Pinpoint the cell where the given text exists, returning its (X, Y) midpoint coordinate. 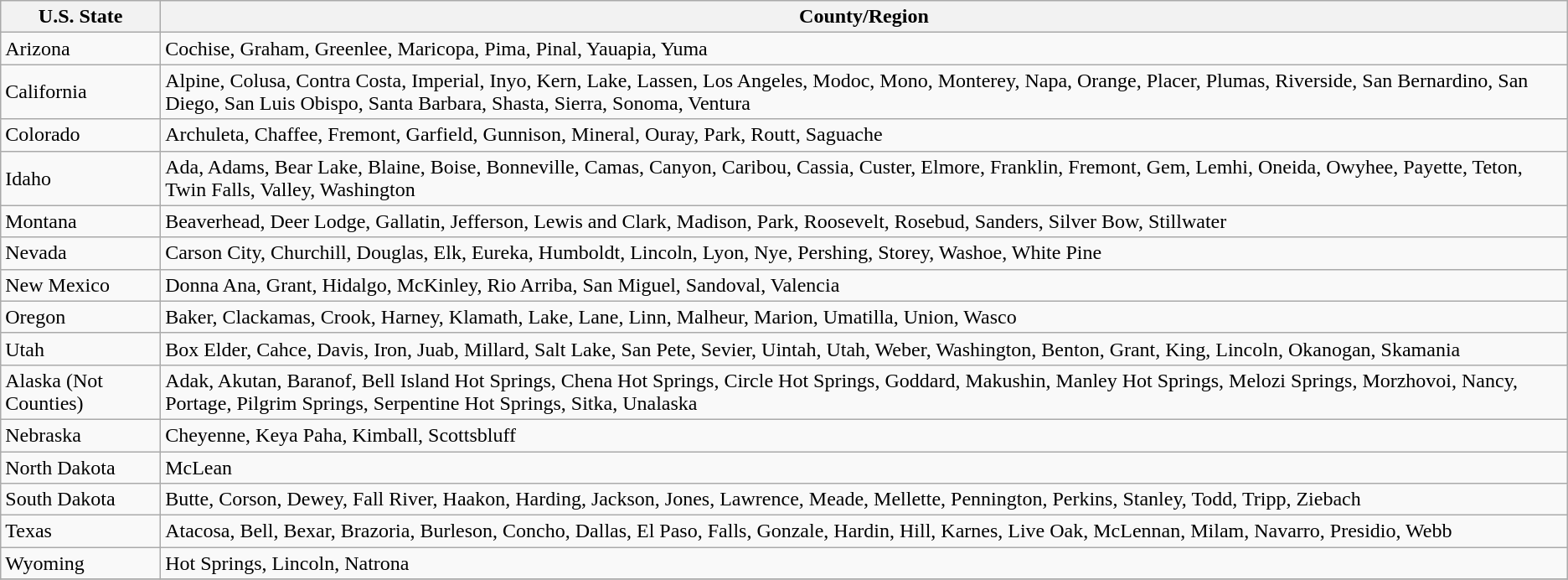
U.S. State (80, 17)
Idaho (80, 178)
Baker, Clackamas, Crook, Harney, Klamath, Lake, Lane, Linn, Malheur, Marion, Umatilla, Union, Wasco (864, 317)
County/Region (864, 17)
North Dakota (80, 467)
Oregon (80, 317)
Nebraska (80, 435)
Utah (80, 349)
Cheyenne, Keya Paha, Kimball, Scottsbluff (864, 435)
Colorado (80, 135)
Wyoming (80, 563)
Nevada (80, 253)
South Dakota (80, 500)
Beaverhead, Deer Lodge, Gallatin, Jefferson, Lewis and Clark, Madison, Park, Roosevelt, Rosebud, Sanders, Silver Bow, Stillwater (864, 221)
Carson City, Churchill, Douglas, Elk, Eureka, Humboldt, Lincoln, Lyon, Nye, Pershing, Storey, Washoe, White Pine (864, 253)
Donna Ana, Grant, Hidalgo, McKinley, Rio Arriba, San Miguel, Sandoval, Valencia (864, 285)
Alaska (Not Counties) (80, 392)
Texas (80, 531)
Montana (80, 221)
Hot Springs, Lincoln, Natrona (864, 563)
Butte, Corson, Dewey, Fall River, Haakon, Harding, Jackson, Jones, Lawrence, Meade, Mellette, Pennington, Perkins, Stanley, Todd, Tripp, Ziebach (864, 500)
Archuleta, Chaffee, Fremont, Garfield, Gunnison, Mineral, Ouray, Park, Routt, Saguache (864, 135)
Arizona (80, 49)
California (80, 92)
McLean (864, 467)
New Mexico (80, 285)
Cochise, Graham, Greenlee, Maricopa, Pima, Pinal, Yauapia, Yuma (864, 49)
